Provide the [x, y] coordinate of the cell's center where the given text is located.  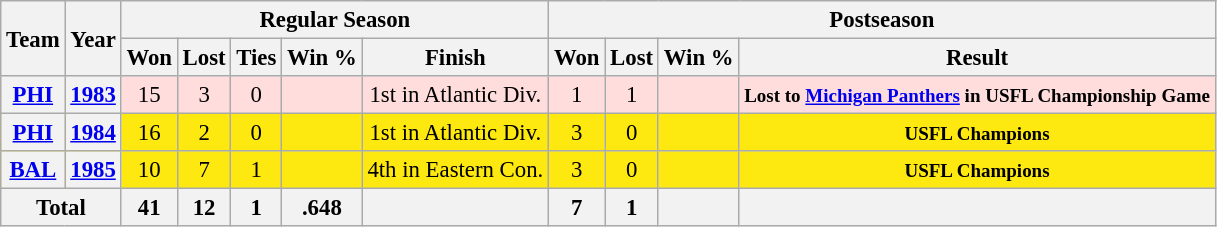
Finish [455, 58]
Result [977, 58]
4th in Eastern Con. [455, 170]
Ties [256, 58]
1984 [93, 133]
10 [149, 170]
15 [149, 95]
12 [204, 208]
.648 [322, 208]
16 [149, 133]
1985 [93, 170]
1983 [93, 95]
Lost to Michigan Panthers in USFL Championship Game [977, 95]
2 [204, 133]
41 [149, 208]
Postseason [882, 20]
Regular Season [334, 20]
Year [93, 38]
BAL [33, 170]
Team [33, 38]
Total [61, 208]
